For the text-containing cell, return its midpoint in (X, Y) coordinate format. 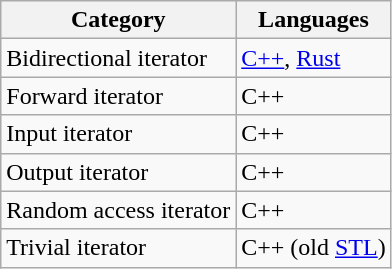
Category (118, 20)
C++, Rust (314, 58)
Trivial iterator (118, 248)
Forward iterator (118, 96)
Input iterator (118, 134)
Random access iterator (118, 210)
Bidirectional iterator (118, 58)
C++ (old STL) (314, 248)
Languages (314, 20)
Output iterator (118, 172)
